Scan for the cell matching the given text and deliver its [x, y] coordinate at center. 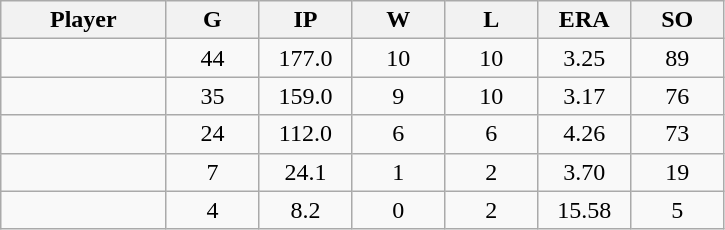
0 [398, 210]
5 [678, 210]
15.58 [584, 210]
Player [84, 20]
159.0 [306, 96]
3.25 [584, 58]
76 [678, 96]
G [212, 20]
8.2 [306, 210]
112.0 [306, 134]
89 [678, 58]
3.17 [584, 96]
1 [398, 172]
73 [678, 134]
7 [212, 172]
177.0 [306, 58]
W [398, 20]
35 [212, 96]
SO [678, 20]
IP [306, 20]
19 [678, 172]
3.70 [584, 172]
ERA [584, 20]
L [492, 20]
24.1 [306, 172]
44 [212, 58]
4.26 [584, 134]
4 [212, 210]
9 [398, 96]
24 [212, 134]
